Determine the [x, y] coordinate at the center of the cell enclosing the given text.  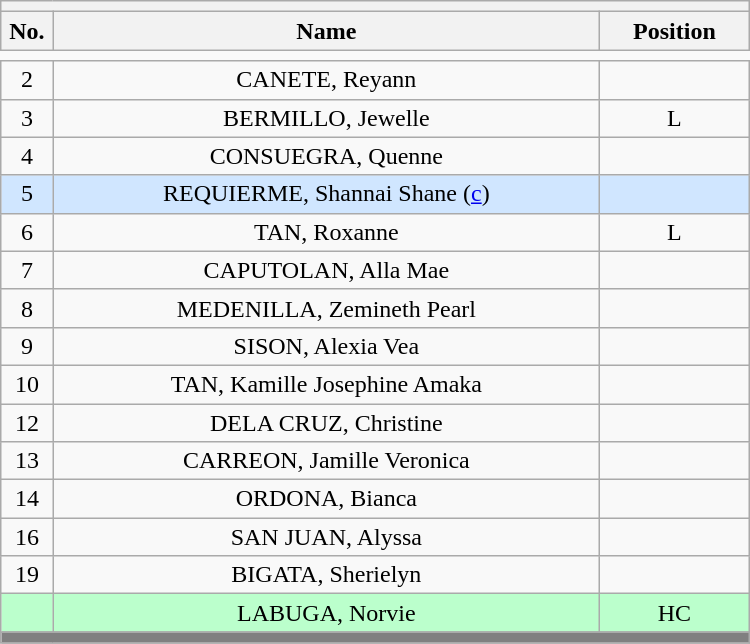
CAPUTOLAN, Alla Mae [326, 270]
7 [27, 270]
BERMILLO, Jewelle [326, 118]
6 [27, 232]
SAN JUAN, Alyssa [326, 537]
9 [27, 346]
13 [27, 461]
BIGATA, Sherielyn [326, 575]
LABUGA, Norvie [326, 613]
3 [27, 118]
14 [27, 499]
4 [27, 156]
5 [27, 194]
TAN, Kamille Josephine Amaka [326, 384]
HC [675, 613]
REQUIERME, Shannai Shane (c) [326, 194]
CONSUEGRA, Quenne [326, 156]
MEDENILLA, Zemineth Pearl [326, 308]
10 [27, 384]
16 [27, 537]
TAN, Roxanne [326, 232]
Position [675, 31]
No. [27, 31]
19 [27, 575]
12 [27, 423]
CANETE, Reyann [326, 80]
2 [27, 80]
8 [27, 308]
ORDONA, Bianca [326, 499]
CARREON, Jamille Veronica [326, 461]
DELA CRUZ, Christine [326, 423]
SISON, Alexia Vea [326, 346]
Name [326, 31]
